Return (x, y) of the center of cell containing provided text 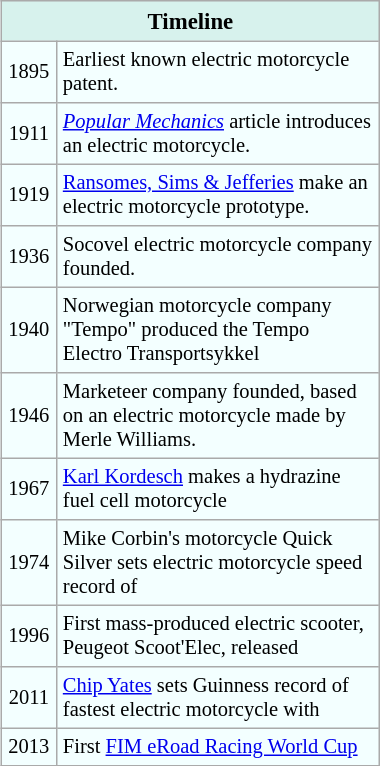
1974 (30, 562)
1967 (30, 489)
Norwegian motorcycle company "Tempo" produced the Tempo Electro Transportsykkel (218, 330)
1946 (30, 415)
Popular Mechanics article introduces an electric motorcycle. (218, 133)
Timeline (191, 20)
Socovel electric motorcycle company founded. (218, 256)
First mass-produced electric scooter, Peugeot Scoot'Elec, released (218, 636)
1895 (30, 72)
Earliest known electric motorcycle patent. (218, 72)
1996 (30, 636)
Mike Corbin's motorcycle Quick Silver sets electric motorcycle speed record of (218, 562)
1940 (30, 330)
1936 (30, 256)
Marketeer company founded, based on an electric motorcycle made by Merle Williams. (218, 415)
First FIM eRoad Racing World Cup (218, 747)
Chip Yates sets Guinness record of fastest electric motorcycle with (218, 697)
2013 (30, 747)
Ransomes, Sims & Jefferies make an electric motorcycle prototype. (218, 195)
1919 (30, 195)
2011 (30, 697)
1911 (30, 133)
Karl Kordesch makes a hydrazine fuel cell motorcycle (218, 489)
